Determine the (X, Y) coordinate at the center of the cell enclosing the given text.  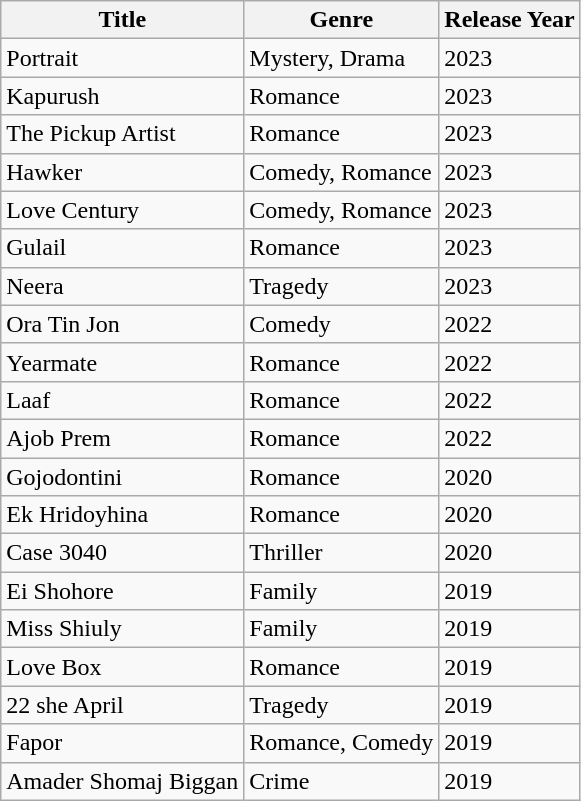
Ek Hridoyhina (122, 515)
Love Box (122, 667)
Romance, Comedy (342, 743)
Release Year (510, 20)
Ajob Prem (122, 438)
Mystery, Drama (342, 58)
Neera (122, 286)
Kapurush (122, 96)
The Pickup Artist (122, 134)
Fapor (122, 743)
Comedy (342, 324)
Miss Shiuly (122, 629)
Ora Tin Jon (122, 324)
Crime (342, 781)
Title (122, 20)
Laaf (122, 400)
Gulail (122, 248)
Portrait (122, 58)
Love Century (122, 210)
Case 3040 (122, 553)
Amader Shomaj Biggan (122, 781)
Ei Shohore (122, 591)
Genre (342, 20)
22 she April (122, 705)
Hawker (122, 172)
Gojodontini (122, 477)
Thriller (342, 553)
Yearmate (122, 362)
